Return the (x, y) coordinate for the center point of the cell that contains the specified text.  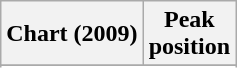
Chart (2009) (72, 34)
Peakposition (189, 34)
